Identify which cell holds the provided text, then report its (x, y) central coordinate. 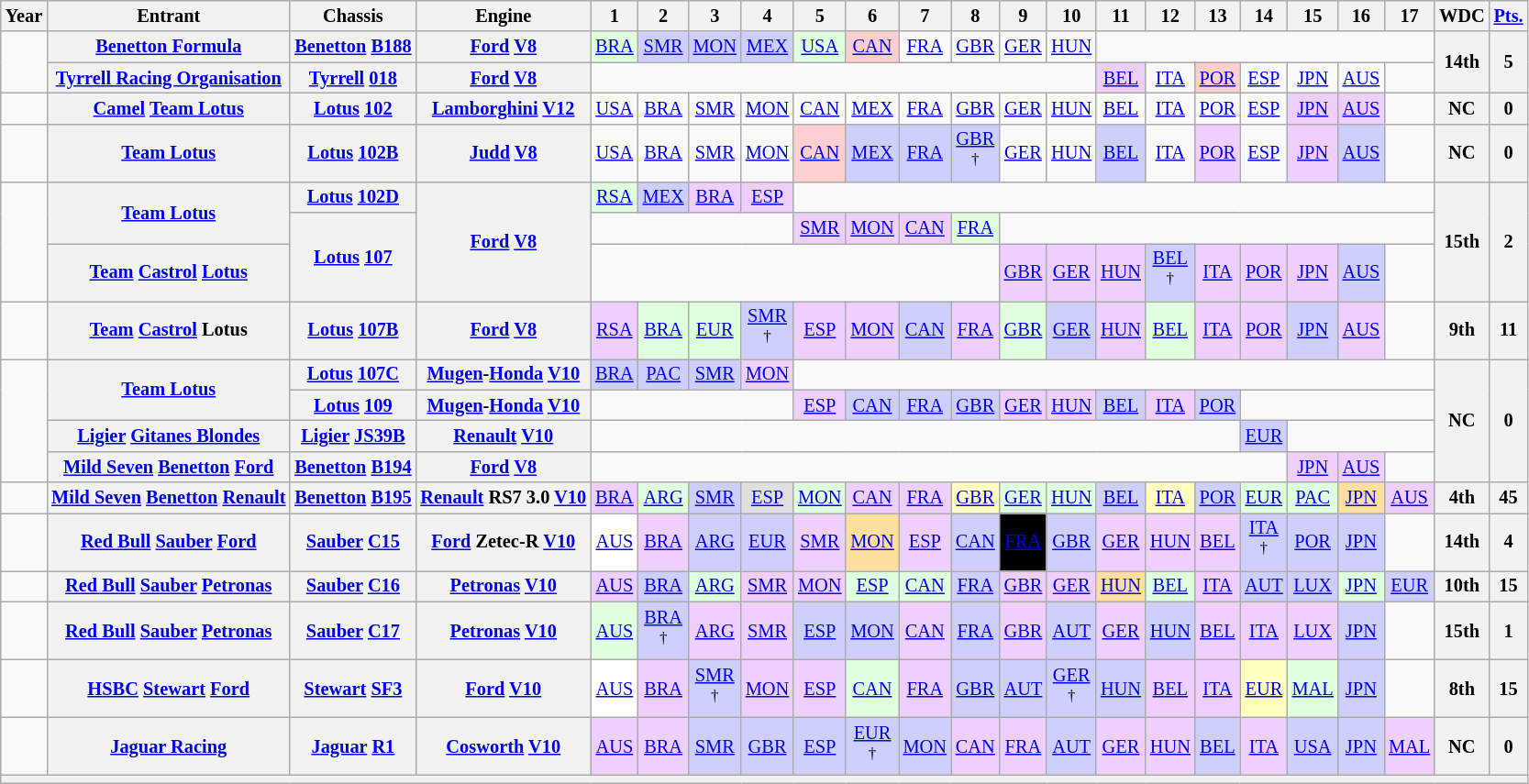
Ford Zetec-R V10 (503, 541)
GER† (1071, 688)
Jaguar Racing (169, 746)
Cosworth V10 (503, 746)
Ligier JS39B (352, 436)
10 (1071, 16)
Lotus 102D (352, 197)
6 (871, 16)
Benetton B188 (352, 47)
Ford V10 (503, 688)
Lotus 109 (352, 405)
Renault RS7 3.0 V10 (503, 498)
EUR† (871, 746)
13 (1218, 16)
Chassis (352, 16)
Mild Seven Benetton Renault (169, 498)
14 (1264, 16)
Entrant (169, 16)
Ligier Gitanes Blondes (169, 436)
Red Bull Sauber Ford (169, 541)
Tyrrell 018 (352, 78)
Benetton B195 (352, 498)
Lotus 107C (352, 374)
Lamborghini V12 (503, 108)
GBR† (976, 152)
Year (24, 16)
Lotus 107B (352, 330)
10th (1462, 586)
7 (925, 16)
Camel Team Lotus (169, 108)
17 (1409, 16)
Sauber C16 (352, 586)
9 (1024, 16)
BRA† (664, 631)
Renault V10 (503, 436)
9th (1462, 330)
Engine (503, 16)
BEL† (1170, 271)
Lotus 102 (352, 108)
Lotus 102B (352, 152)
4th (1462, 498)
Sauber C15 (352, 541)
12 (1170, 16)
8th (1462, 688)
Benetton B194 (352, 467)
ITA† (1264, 541)
HSBC Stewart Ford (169, 688)
Judd V8 (503, 152)
16 (1361, 16)
Lotus 107 (352, 257)
Sauber C17 (352, 631)
Benetton Formula (169, 47)
3 (715, 16)
Mild Seven Benetton Ford (169, 467)
WDC (1462, 16)
45 (1509, 498)
Jaguar R1 (352, 746)
8 (976, 16)
Tyrrell Racing Organisation (169, 78)
Pts. (1509, 16)
Stewart SF3 (352, 688)
